Search for the cell housing the specified text and yield its [X, Y] center coordinate. 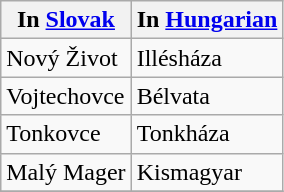
Tonkháza [207, 134]
Illésháza [207, 58]
In Hungarian [207, 20]
Kismagyar [207, 172]
Vojtechovce [66, 96]
Tonkovce [66, 134]
In Slovak [66, 20]
Bélvata [207, 96]
Nový Život [66, 58]
Malý Mager [66, 172]
